Return the (X, Y) coordinate for the center point of the cell that contains the specified text.  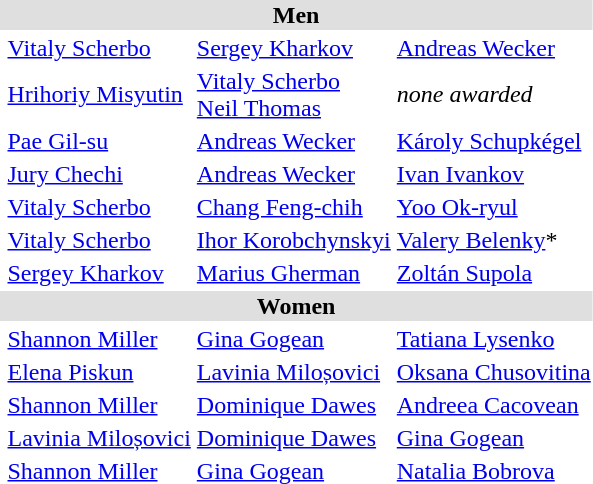
Vitaly Scherbo Neil Thomas (294, 94)
none awarded (494, 94)
Marius Gherman (294, 273)
Andreea Cacovean (494, 405)
Men (296, 15)
Yoo Ok-ryul (494, 207)
Oksana Chusovitina (494, 372)
Valery Belenky* (494, 240)
Ihor Korobchynskyi (294, 240)
Zoltán Supola (494, 273)
Jury Chechi (99, 174)
Chang Feng-chih (294, 207)
Pae Gil-su (99, 141)
Elena Piskun (99, 372)
Tatiana Lysenko (494, 339)
Károly Schupkégel (494, 141)
Hrihoriy Misyutin (99, 94)
Ivan Ivankov (494, 174)
Women (296, 306)
